Extract the (x, y) coordinate from the center of the cell holding the provided text.  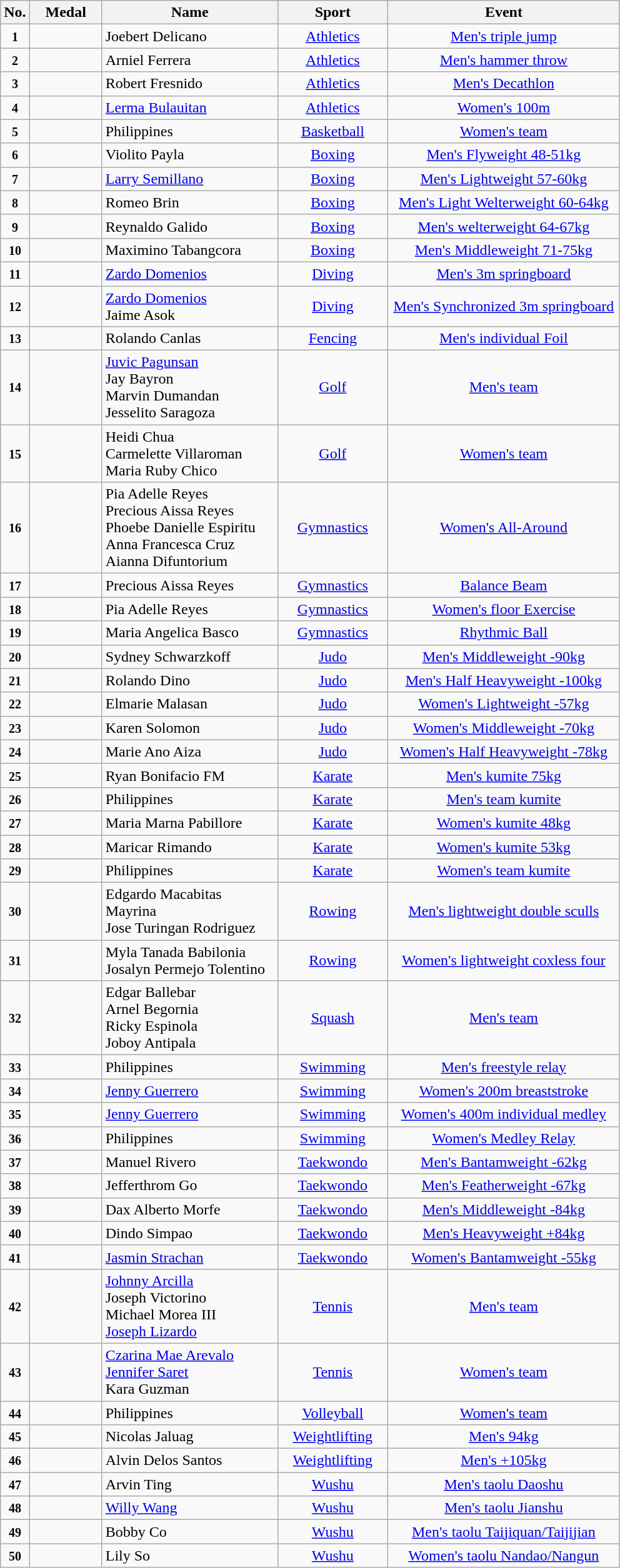
Maximino Tabangcora (190, 250)
49 (15, 1532)
Precious Aissa Reyes (190, 585)
Jefferthrom Go (190, 1186)
Women's team kumite (504, 871)
Men's +105kg (504, 1461)
Men's freestyle relay (504, 1067)
Women's 200m breaststroke (504, 1091)
30 (15, 911)
48 (15, 1508)
46 (15, 1461)
Women's lightweight coxless four (504, 961)
Women's All-Around (504, 528)
Jasmin Strachan (190, 1257)
Name (190, 12)
10 (15, 250)
Men's Light Welterweight 60-64kg (504, 202)
Women's Medley Relay (504, 1138)
Johnny ArcillaJoseph VictorinoMichael Morea IIIJoseph Lizardo (190, 1306)
17 (15, 585)
Heidi ChuaCarmelette VillaromanMaria Ruby Chico (190, 454)
44 (15, 1412)
Women's Half Heavyweight -78kg (504, 752)
Women's Middleweight -70kg (504, 728)
Zardo Domenios (190, 274)
Men's Middleweight -90kg (504, 657)
Pia Adelle ReyesPrecious Aissa ReyesPhoebe Danielle EspirituAnna Francesca CruzAianna Difuntorium (190, 528)
28 (15, 846)
12 (15, 306)
Men's Synchronized 3m springboard (504, 306)
Men's Bantamweight -62kg (504, 1162)
Balance Beam (504, 585)
Women's kumite 48kg (504, 823)
26 (15, 799)
Elmarie Malasan (190, 704)
Edgar BallebarArnel BegorniaRicky EspinolaJoboy Antipala (190, 1018)
Women's floor Exercise (504, 609)
Willy Wang (190, 1508)
23 (15, 728)
Men's Flyweight 48-51kg (504, 155)
41 (15, 1257)
Maria Angelica Basco (190, 633)
25 (15, 775)
22 (15, 704)
Sydney Schwarzkoff (190, 657)
Czarina Mae ArevaloJennifer SaretKara Guzman (190, 1372)
Event (504, 12)
Women's Bantamweight -55kg (504, 1257)
Arvin Ting (190, 1484)
Men's Middleweight 71-75kg (504, 250)
43 (15, 1372)
Men's team kumite (504, 799)
18 (15, 609)
33 (15, 1067)
Women's kumite 53kg (504, 846)
45 (15, 1437)
Men's hammer throw (504, 60)
31 (15, 961)
38 (15, 1186)
3 (15, 84)
Zardo DomeniosJaime Asok (190, 306)
Ryan Bonifacio FM (190, 775)
21 (15, 680)
8 (15, 202)
Lerma Bulauitan (190, 107)
Robert Fresnido (190, 84)
36 (15, 1138)
2 (15, 60)
40 (15, 1233)
Basketball (332, 131)
16 (15, 528)
Dindo Simpao (190, 1233)
Larry Semillano (190, 179)
29 (15, 871)
Women's 100m (504, 107)
Joebert Delicano (190, 36)
42 (15, 1306)
32 (15, 1018)
6 (15, 155)
11 (15, 274)
Karen Solomon (190, 728)
Men's taolu Taijiquan/Taijijian (504, 1532)
Fencing (332, 339)
Medal (66, 12)
Men's Decathlon (504, 84)
Sport (332, 12)
Squash (332, 1018)
9 (15, 226)
47 (15, 1484)
Men's Featherweight -67kg (504, 1186)
Men's Lightweight 57-60kg (504, 179)
Women's 400m individual medley (504, 1114)
Men's Middleweight -84kg (504, 1209)
20 (15, 657)
Lily So (190, 1556)
27 (15, 823)
Rolando Canlas (190, 339)
7 (15, 179)
Alvin Delos Santos (190, 1461)
Men's Half Heavyweight -100kg (504, 680)
Men's welterweight 64-67kg (504, 226)
Men's lightweight double sculls (504, 911)
37 (15, 1162)
Men's triple jump (504, 36)
Pia Adelle Reyes (190, 609)
19 (15, 633)
Volleyball (332, 1412)
35 (15, 1114)
34 (15, 1091)
5 (15, 131)
Men's 94kg (504, 1437)
Marie Ano Aiza (190, 752)
Dax Alberto Morfe (190, 1209)
Men's 3m springboard (504, 274)
4 (15, 107)
15 (15, 454)
Reynaldo Galido (190, 226)
Romeo Brin (190, 202)
1 (15, 36)
Arniel Ferrera (190, 60)
Myla Tanada BabiloniaJosalyn Permejo Tolentino (190, 961)
39 (15, 1209)
Men's taolu Daoshu (504, 1484)
13 (15, 339)
Manuel Rivero (190, 1162)
Rolando Dino (190, 680)
Men's taolu Jianshu (504, 1508)
Men's Heavyweight +84kg (504, 1233)
Nicolas Jaluag (190, 1437)
Women's Lightweight -57kg (504, 704)
Violito Payla (190, 155)
24 (15, 752)
Bobby Co (190, 1532)
Edgardo Macabitas MayrinaJose Turingan Rodriguez (190, 911)
Maricar Rimando (190, 846)
Juvic PagunsanJay BayronMarvin DumandanJesselito Saragoza (190, 387)
Women's taolu Nandao/Nangun (504, 1556)
Rhythmic Ball (504, 633)
Maria Marna Pabillore (190, 823)
No. (15, 12)
14 (15, 387)
Men's individual Foil (504, 339)
Men's kumite 75kg (504, 775)
50 (15, 1556)
